Return [x, y] of the center of cell containing provided text 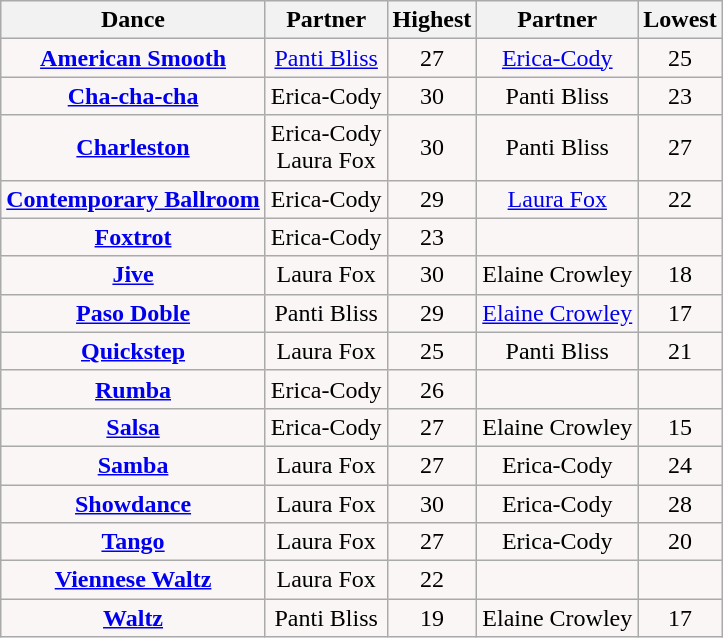
Foxtrot [134, 237]
Viennese Waltz [134, 580]
Erica-CodyLaura Fox [326, 148]
Highest [432, 20]
18 [680, 275]
19 [432, 618]
Tango [134, 542]
Lowest [680, 20]
26 [432, 389]
Showdance [134, 503]
Dance [134, 20]
Quickstep [134, 351]
Salsa [134, 427]
American Smooth [134, 58]
Rumba [134, 389]
Samba [134, 465]
Cha-cha-cha [134, 96]
Waltz [134, 618]
20 [680, 542]
Charleston [134, 148]
28 [680, 503]
15 [680, 427]
Paso Doble [134, 313]
21 [680, 351]
Contemporary Ballroom [134, 199]
Jive [134, 275]
24 [680, 465]
